Return the [x, y] coordinate for the center point of the cell that contains the specified text.  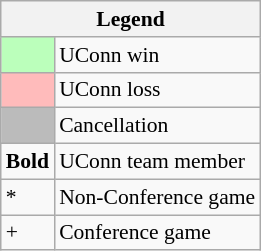
UConn loss [157, 90]
Cancellation [157, 126]
* [28, 197]
UConn win [157, 55]
UConn team member [157, 162]
Conference game [157, 233]
Non-Conference game [157, 197]
+ [28, 233]
Bold [28, 162]
Legend [130, 19]
